Scan for the cell matching the given text and deliver its [X, Y] coordinate at center. 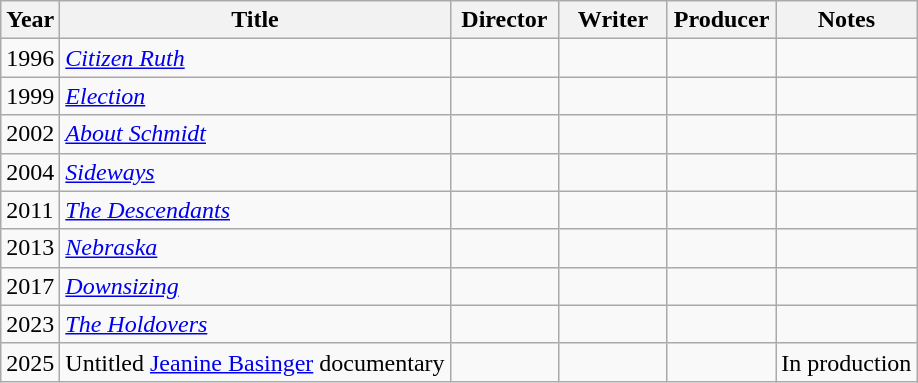
2004 [30, 172]
2011 [30, 210]
Title [255, 20]
About Schmidt [255, 134]
2013 [30, 248]
2025 [30, 362]
The Descendants [255, 210]
The Holdovers [255, 324]
Sideways [255, 172]
Downsizing [255, 286]
In production [846, 362]
Director [504, 20]
Untitled Jeanine Basinger documentary [255, 362]
Writer [614, 20]
Election [255, 96]
2017 [30, 286]
1996 [30, 58]
2002 [30, 134]
Notes [846, 20]
Nebraska [255, 248]
2023 [30, 324]
Citizen Ruth [255, 58]
Year [30, 20]
Producer [722, 20]
1999 [30, 96]
